Identify which cell holds the provided text, then report its (x, y) central coordinate. 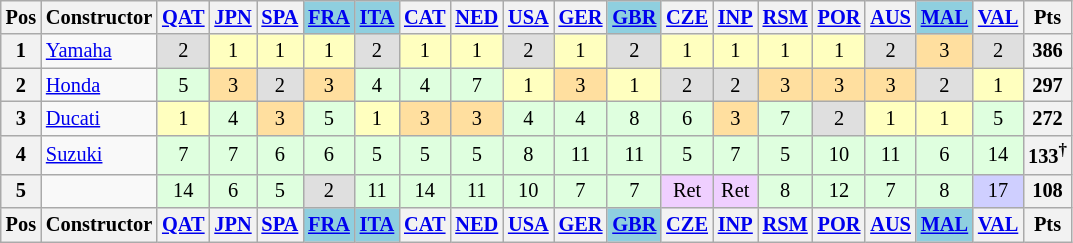
Ducati (99, 118)
297 (1048, 85)
Honda (99, 85)
12 (840, 191)
133† (1048, 154)
108 (1048, 191)
17 (998, 191)
Yamaha (99, 51)
Suzuki (99, 154)
272 (1048, 118)
386 (1048, 51)
